Scan for the cell matching the given text and deliver its [X, Y] coordinate at center. 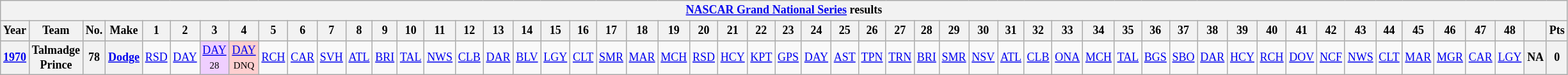
Make [124, 31]
NSV [983, 58]
29 [954, 31]
MGR [1450, 58]
13 [498, 31]
40 [1272, 31]
Pts [1556, 31]
21 [732, 31]
28 [927, 31]
SVH [332, 58]
20 [704, 31]
32 [1038, 31]
43 [1361, 31]
GPS [788, 58]
TPN [872, 58]
46 [1450, 31]
14 [527, 31]
BLV [527, 58]
18 [642, 31]
12 [469, 31]
15 [556, 31]
31 [1011, 31]
NASCAR Grand National Series results [784, 10]
Team [56, 31]
27 [900, 31]
16 [584, 31]
78 [93, 58]
35 [1128, 31]
AST [845, 58]
5 [273, 31]
Year [15, 31]
NCF [1331, 58]
SBO [1183, 58]
4 [244, 31]
34 [1099, 31]
2 [185, 31]
26 [872, 31]
DAY28 [214, 58]
3 [214, 31]
19 [674, 31]
45 [1418, 31]
NA [1536, 58]
41 [1302, 31]
Dodge [124, 58]
23 [788, 31]
DOV [1302, 58]
24 [816, 31]
TRN [900, 58]
6 [303, 31]
17 [612, 31]
33 [1068, 31]
No. [93, 31]
1 [156, 31]
44 [1389, 31]
37 [1183, 31]
0 [1556, 58]
DAYDNQ [244, 58]
25 [845, 31]
BGS [1156, 58]
11 [440, 31]
30 [983, 31]
48 [1510, 31]
7 [332, 31]
22 [762, 31]
Talmadge Prince [56, 58]
10 [411, 31]
47 [1480, 31]
36 [1156, 31]
39 [1243, 31]
9 [385, 31]
42 [1331, 31]
ONA [1068, 58]
38 [1212, 31]
8 [359, 31]
KPT [762, 58]
1970 [15, 58]
